Find where the given text appears and provide that cell's center as [x, y] coordinate. 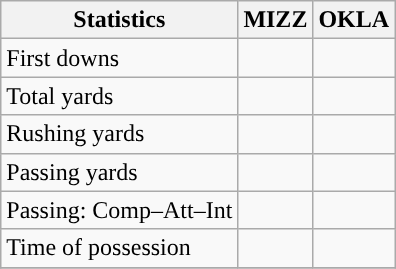
MIZZ [276, 20]
First downs [120, 58]
Time of possession [120, 248]
OKLA [354, 20]
Passing: Comp–Att–Int [120, 210]
Statistics [120, 20]
Passing yards [120, 172]
Rushing yards [120, 134]
Total yards [120, 96]
